Return (x, y) of the center of cell containing provided text 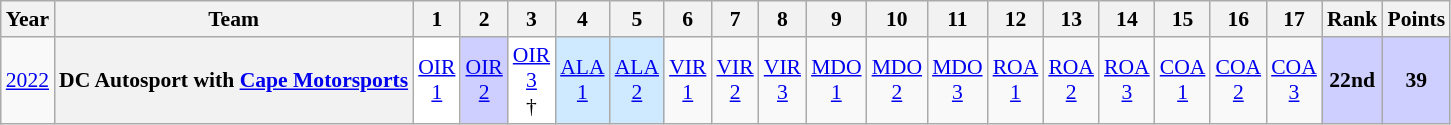
2022 (28, 80)
MDO1 (836, 80)
15 (1183, 19)
ALA2 (637, 80)
6 (688, 19)
DC Autosport with Cape Motorsports (234, 80)
11 (958, 19)
ROA3 (1127, 80)
Points (1416, 19)
OIR2 (484, 80)
1 (436, 19)
ROA2 (1071, 80)
ROA1 (1016, 80)
Year (28, 19)
13 (1071, 19)
4 (582, 19)
ALA1 (582, 80)
Team (234, 19)
COA2 (1238, 80)
8 (782, 19)
VIR1 (688, 80)
10 (898, 19)
9 (836, 19)
39 (1416, 80)
VIR3 (782, 80)
VIR2 (734, 80)
MDO3 (958, 80)
3 (532, 19)
16 (1238, 19)
COA1 (1183, 80)
12 (1016, 19)
OIR1 (436, 80)
OIR3† (532, 80)
7 (734, 19)
5 (637, 19)
2 (484, 19)
22nd (1352, 80)
17 (1294, 19)
14 (1127, 19)
COA3 (1294, 80)
MDO2 (898, 80)
Rank (1352, 19)
